Capture the cell that displays the provided text and extract its [x, y] central coordinate. 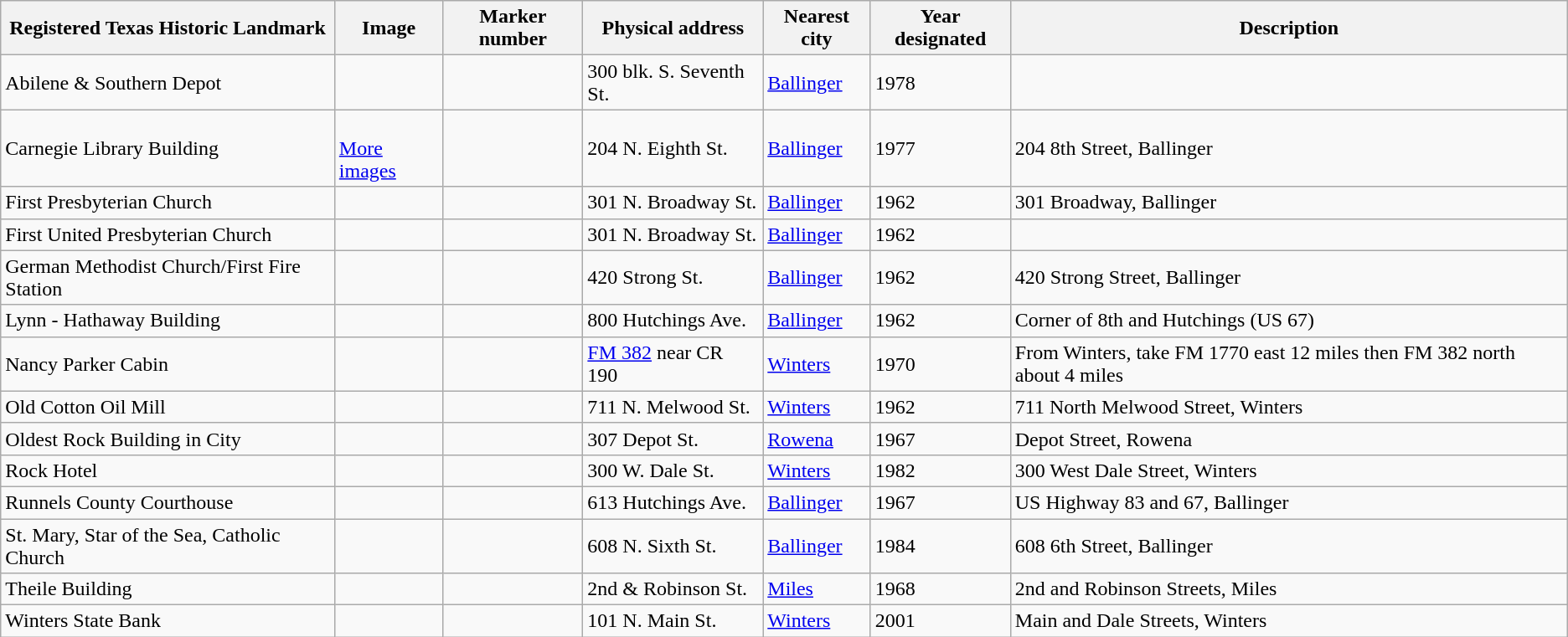
Rowena [817, 439]
1977 [940, 148]
Theile Building [168, 589]
Depot Street, Rowena [1288, 439]
Physical address [673, 28]
307 Depot St. [673, 439]
Corner of 8th and Hutchings (US 67) [1288, 321]
St. Mary, Star of the Sea, Catholic Church [168, 546]
613 Hutchings Ave. [673, 502]
2nd and Robinson Streets, Miles [1288, 589]
800 Hutchings Ave. [673, 321]
608 N. Sixth St. [673, 546]
300 West Dale Street, Winters [1288, 470]
Lynn - Hathaway Building [168, 321]
Year designated [940, 28]
608 6th Street, Ballinger [1288, 546]
711 North Melwood Street, Winters [1288, 407]
Rock Hotel [168, 470]
2001 [940, 621]
Image [389, 28]
Abilene & Southern Depot [168, 82]
From Winters, take FM 1770 east 12 miles then FM 382 north about 4 miles [1288, 363]
1978 [940, 82]
US Highway 83 and 67, Ballinger [1288, 502]
FM 382 near CR 190 [673, 363]
Main and Dale Streets, Winters [1288, 621]
Marker number [513, 28]
Runnels County Courthouse [168, 502]
1968 [940, 589]
301 Broadway, Ballinger [1288, 203]
204 N. Eighth St. [673, 148]
Nancy Parker Cabin [168, 363]
Winters State Bank [168, 621]
420 Strong Street, Ballinger [1288, 278]
300 W. Dale St. [673, 470]
Nearest city [817, 28]
1970 [940, 363]
More images [389, 148]
Miles [817, 589]
Old Cotton Oil Mill [168, 407]
2nd & Robinson St. [673, 589]
German Methodist Church/First Fire Station [168, 278]
711 N. Melwood St. [673, 407]
1982 [940, 470]
Carnegie Library Building [168, 148]
300 blk. S. Seventh St. [673, 82]
204 8th Street, Ballinger [1288, 148]
101 N. Main St. [673, 621]
1984 [940, 546]
Description [1288, 28]
First Presbyterian Church [168, 203]
Oldest Rock Building in City [168, 439]
First United Presbyterian Church [168, 234]
Registered Texas Historic Landmark [168, 28]
420 Strong St. [673, 278]
